Scan for the cell matching the given text and deliver its [x, y] coordinate at center. 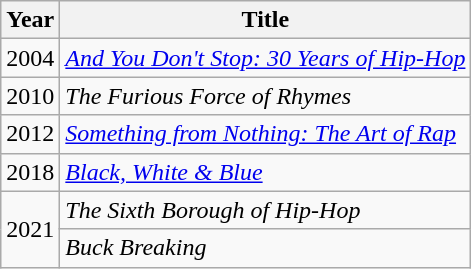
Year [30, 20]
The Furious Force of Rhymes [266, 96]
Title [266, 20]
2018 [30, 172]
2012 [30, 134]
Buck Breaking [266, 248]
The Sixth Borough of Hip-Hop [266, 210]
2004 [30, 58]
And You Don't Stop: 30 Years of Hip-Hop [266, 58]
Something from Nothing: The Art of Rap [266, 134]
2010 [30, 96]
Black, White & Blue [266, 172]
2021 [30, 229]
